Pinpoint the cell where the given text exists, returning its [x, y] midpoint coordinate. 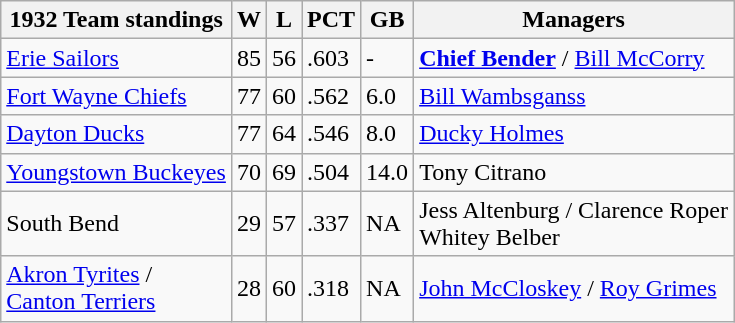
57 [284, 224]
6.0 [388, 96]
Akron Tyrites / Canton Terriers [116, 288]
Youngstown Buckeyes [116, 172]
.504 [332, 172]
1932 Team standings [116, 20]
Ducky Holmes [574, 134]
69 [284, 172]
Erie Sailors [116, 58]
56 [284, 58]
PCT [332, 20]
.603 [332, 58]
.546 [332, 134]
28 [248, 288]
W [248, 20]
South Bend [116, 224]
29 [248, 224]
.562 [332, 96]
GB [388, 20]
Chief Bender / Bill McCorry [574, 58]
Jess Altenburg / Clarence Roper Whitey Belber [574, 224]
.318 [332, 288]
Fort Wayne Chiefs [116, 96]
Dayton Ducks [116, 134]
14.0 [388, 172]
Tony Citrano [574, 172]
.337 [332, 224]
Managers [574, 20]
- [388, 58]
John McCloskey / Roy Grimes [574, 288]
8.0 [388, 134]
85 [248, 58]
L [284, 20]
70 [248, 172]
64 [284, 134]
Bill Wambsganss [574, 96]
